Pinpoint the cell where the given text exists, returning its (X, Y) midpoint coordinate. 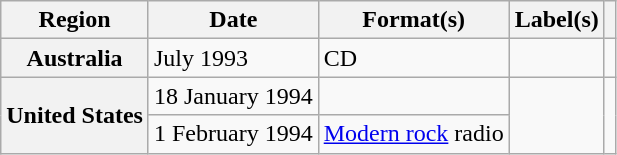
Modern rock radio (414, 134)
18 January 1994 (233, 96)
Date (233, 20)
Australia (75, 58)
United States (75, 115)
Label(s) (556, 20)
Format(s) (414, 20)
1 February 1994 (233, 134)
CD (414, 58)
Region (75, 20)
July 1993 (233, 58)
